For the text-containing cell, return its midpoint in (X, Y) coordinate format. 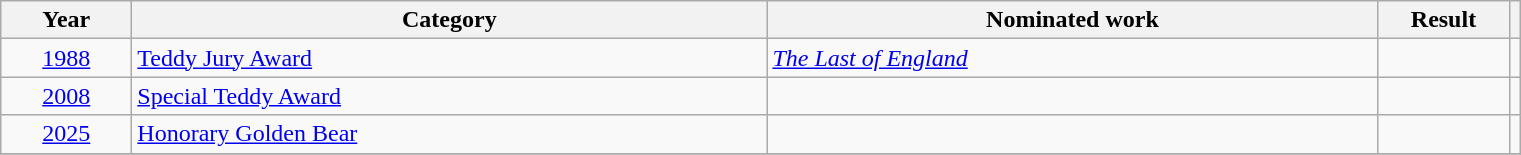
Honorary Golden Bear (450, 134)
Nominated work (1072, 20)
Teddy Jury Award (450, 58)
The Last of England (1072, 58)
Year (66, 20)
Category (450, 20)
Special Teddy Award (450, 96)
1988 (66, 58)
2025 (66, 134)
2008 (66, 96)
Result (1444, 20)
